Capture the cell that displays the provided text and extract its (x, y) central coordinate. 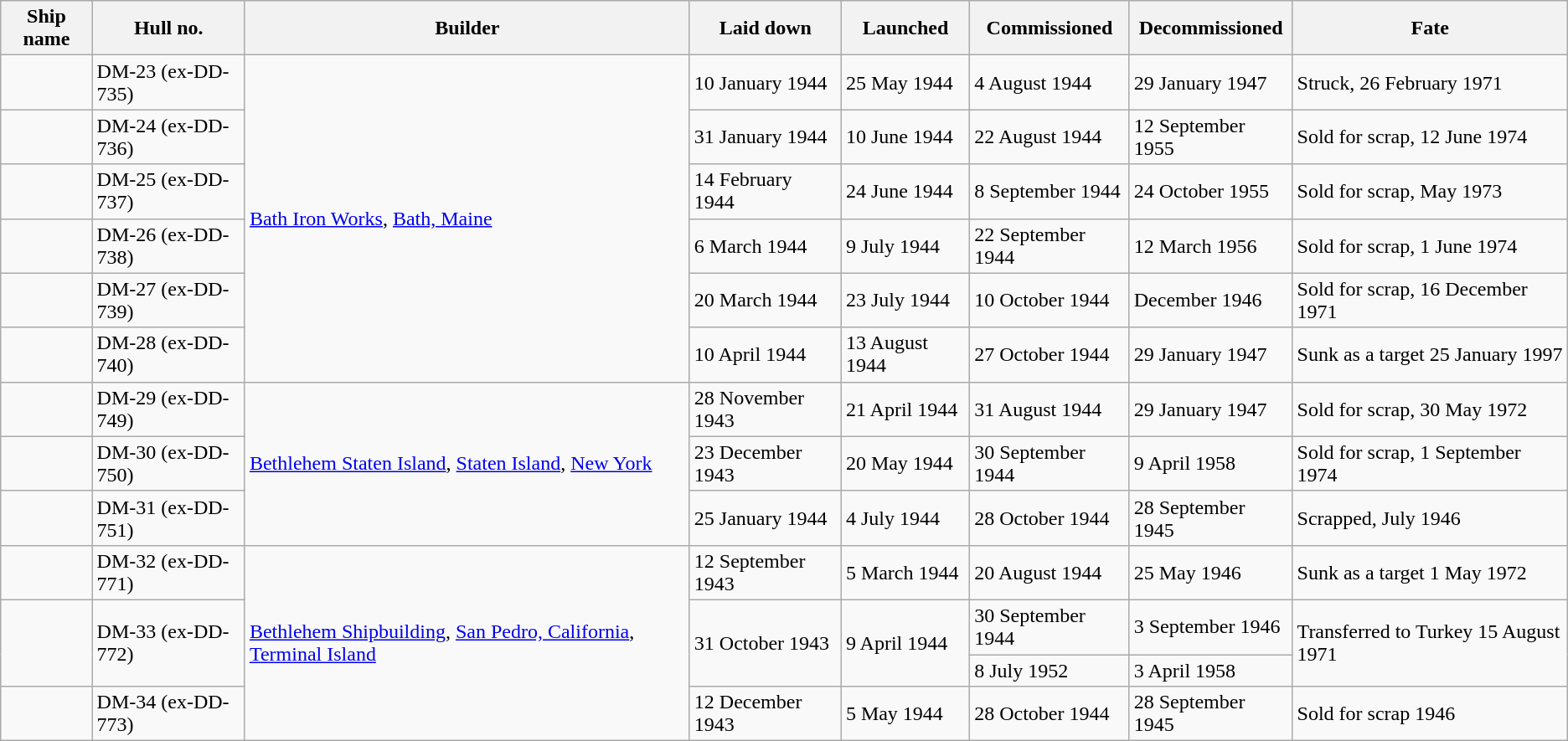
Sold for scrap, 12 June 1974 (1430, 137)
10 October 1944 (1050, 300)
22 August 1944 (1050, 137)
6 March 1944 (766, 246)
DM-27 (ex-DD-739) (168, 300)
12 March 1956 (1211, 246)
DM-30 (ex-DD-750) (168, 464)
13 August 1944 (905, 355)
DM-32 (ex-DD-771) (168, 573)
DM-31 (ex-DD-751) (168, 517)
20 March 1944 (766, 300)
8 July 1952 (1050, 671)
DM-34 (ex-DD-773) (168, 713)
Laid down (766, 28)
Sold for scrap, 30 May 1972 (1430, 409)
12 December 1943 (766, 713)
28 November 1943 (766, 409)
10 April 1944 (766, 355)
12 September 1955 (1211, 137)
23 July 1944 (905, 300)
Sold for scrap, May 1973 (1430, 191)
23 December 1943 (766, 464)
Commissioned (1050, 28)
Bethlehem Staten Island, Staten Island, New York (467, 464)
Sold for scrap, 1 June 1974 (1430, 246)
Hull no. (168, 28)
9 April 1958 (1211, 464)
25 January 1944 (766, 517)
Launched (905, 28)
Decommissioned (1211, 28)
DM-29 (ex-DD-749) (168, 409)
DM-28 (ex-DD-740) (168, 355)
DM-25 (ex-DD-737) (168, 191)
20 August 1944 (1050, 573)
Sunk as a target 1 May 1972 (1430, 573)
25 May 1946 (1211, 573)
5 March 1944 (905, 573)
4 August 1944 (1050, 82)
10 January 1944 (766, 82)
Bath Iron Works, Bath, Maine (467, 219)
Bethlehem Shipbuilding, San Pedro, California, Terminal Island (467, 643)
4 July 1944 (905, 517)
Sunk as a target 25 January 1997 (1430, 355)
31 August 1944 (1050, 409)
Transferred to Turkey 15 August 1971 (1430, 643)
Struck, 26 February 1971 (1430, 82)
Ship name (47, 28)
24 June 1944 (905, 191)
Sold for scrap, 1 September 1974 (1430, 464)
DM-26 (ex-DD-738) (168, 246)
14 February 1944 (766, 191)
Scrapped, July 1946 (1430, 517)
3 April 1958 (1211, 671)
Sold for scrap 1946 (1430, 713)
31 January 1944 (766, 137)
DM-23 (ex-DD-735) (168, 82)
5 May 1944 (905, 713)
20 May 1944 (905, 464)
Sold for scrap, 16 December 1971 (1430, 300)
24 October 1955 (1211, 191)
DM-24 (ex-DD-736) (168, 137)
8 September 1944 (1050, 191)
31 October 1943 (766, 643)
22 September 1944 (1050, 246)
DM-33 (ex-DD-772) (168, 643)
10 June 1944 (905, 137)
9 July 1944 (905, 246)
21 April 1944 (905, 409)
Builder (467, 28)
9 April 1944 (905, 643)
December 1946 (1211, 300)
Fate (1430, 28)
3 September 1946 (1211, 626)
27 October 1944 (1050, 355)
12 September 1943 (766, 573)
25 May 1944 (905, 82)
